Search for the cell housing the specified text and yield its [x, y] center coordinate. 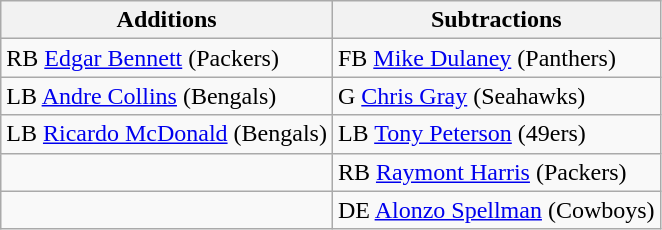
Subtractions [496, 20]
Additions [167, 20]
RB Edgar Bennett (Packers) [167, 58]
DE Alonzo Spellman (Cowboys) [496, 210]
FB Mike Dulaney (Panthers) [496, 58]
LB Andre Collins (Bengals) [167, 96]
RB Raymont Harris (Packers) [496, 172]
LB Ricardo McDonald (Bengals) [167, 134]
G Chris Gray (Seahawks) [496, 96]
LB Tony Peterson (49ers) [496, 134]
